Extract the [X, Y] coordinate from the center of the cell holding the provided text.  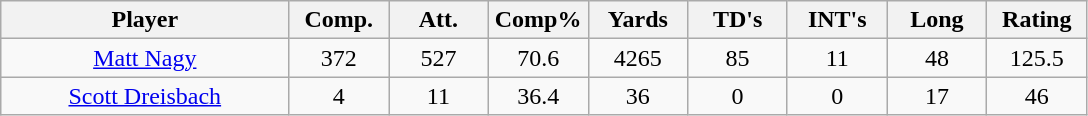
Att. [439, 20]
TD's [738, 20]
70.6 [538, 58]
Player [145, 20]
Yards [638, 20]
372 [339, 58]
Long [937, 20]
4 [339, 96]
36 [638, 96]
85 [738, 58]
Comp. [339, 20]
36.4 [538, 96]
125.5 [1037, 58]
48 [937, 58]
Rating [1037, 20]
Matt Nagy [145, 58]
Scott Dreisbach [145, 96]
17 [937, 96]
46 [1037, 96]
Comp% [538, 20]
527 [439, 58]
4265 [638, 58]
INT's [837, 20]
